For the text-containing cell, return its midpoint in [X, Y] coordinate format. 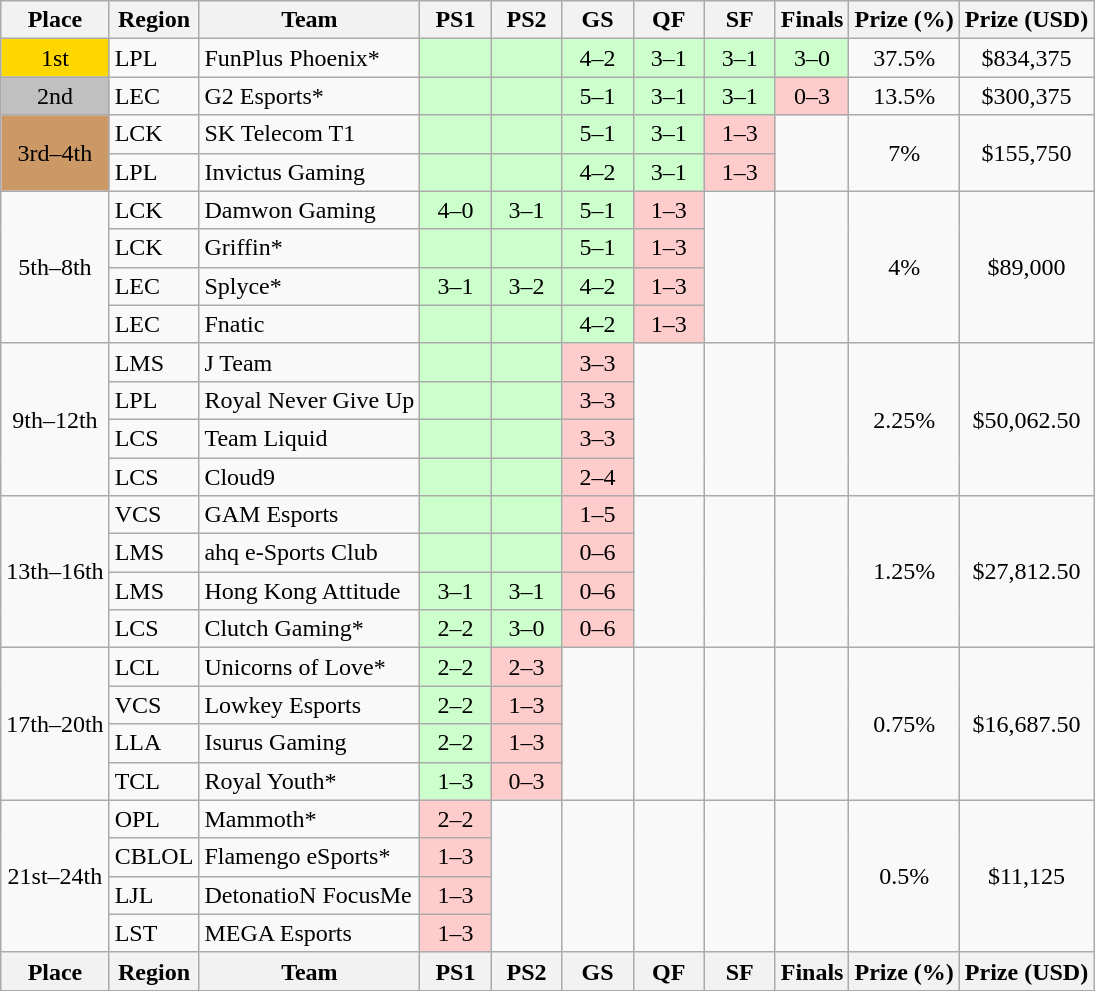
Mammoth* [310, 819]
Fnatic [310, 324]
2–4 [598, 477]
Flamengo eSports* [310, 857]
37.5% [904, 58]
$300,375 [1026, 96]
0.5% [904, 876]
GAM Esports [310, 515]
Griffin* [310, 248]
Damwon Gaming [310, 210]
Team Liquid [310, 438]
3–2 [526, 286]
SK Telecom T1 [310, 134]
Lowkey Esports [310, 705]
TCL [154, 781]
FunPlus Phoenix* [310, 58]
4% [904, 267]
4–0 [456, 210]
Invictus Gaming [310, 172]
Cloud9 [310, 477]
Splyce* [310, 286]
G2 Esports* [310, 96]
$89,000 [1026, 267]
$11,125 [1026, 876]
$16,687.50 [1026, 724]
Unicorns of Love* [310, 667]
LLA [154, 743]
Hong Kong Attitude [310, 591]
Isurus Gaming [310, 743]
2nd [55, 96]
13.5% [904, 96]
MEGA Esports [310, 933]
Clutch Gaming* [310, 629]
OPL [154, 819]
Royal Never Give Up [310, 400]
5th–8th [55, 267]
17th–20th [55, 724]
LJL [154, 895]
J Team [310, 362]
9th–12th [55, 419]
2.25% [904, 419]
13th–16th [55, 572]
$27,812.50 [1026, 572]
1.25% [904, 572]
ahq e-Sports Club [310, 553]
$50,062.50 [1026, 419]
0.75% [904, 724]
LCL [154, 667]
LST [154, 933]
$155,750 [1026, 153]
CBLOL [154, 857]
Royal Youth* [310, 781]
3rd–4th [55, 153]
21st–24th [55, 876]
DetonatioN FocusMe [310, 895]
1–5 [598, 515]
$834,375 [1026, 58]
2–3 [526, 667]
7% [904, 153]
1st [55, 58]
